Capture the cell that displays the provided text and extract its [X, Y] central coordinate. 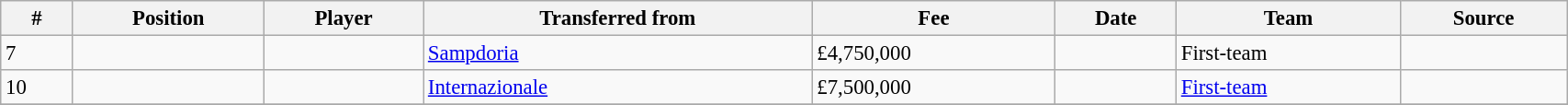
Sampdoria [617, 53]
Transferred from [617, 18]
Date [1116, 18]
Position [169, 18]
Source [1484, 18]
Fee [933, 18]
£7,500,000 [933, 87]
Player [344, 18]
# [37, 18]
£4,750,000 [933, 53]
10 [37, 87]
Internazionale [617, 87]
Team [1288, 18]
7 [37, 53]
